Find where the given text appears and provide that cell's center as [x, y] coordinate. 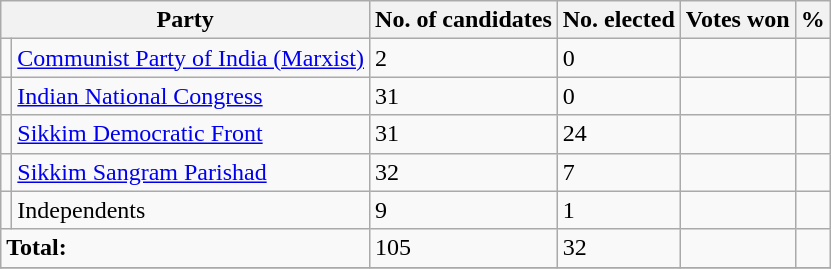
1 [618, 210]
Independents [191, 210]
105 [464, 248]
7 [618, 172]
24 [618, 134]
Indian National Congress [191, 96]
No. of candidates [464, 20]
Communist Party of India (Marxist) [191, 58]
% [812, 20]
Sikkim Democratic Front [191, 134]
Votes won [738, 20]
9 [464, 210]
Sikkim Sangram Parishad [191, 172]
No. elected [618, 20]
Party [186, 20]
2 [464, 58]
Total: [186, 248]
